Provide the (X, Y) coordinate of the cell's center where the given text is located.  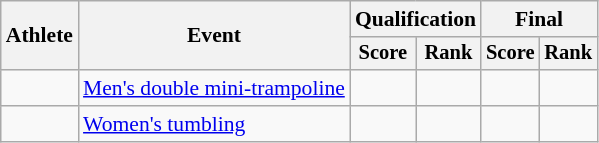
Event (214, 36)
Women's tumbling (214, 124)
Qualification (416, 19)
Men's double mini-trampoline (214, 88)
Athlete (40, 36)
Final (539, 19)
